Output the (X, Y) coordinate of the center of the cell containing the given text.  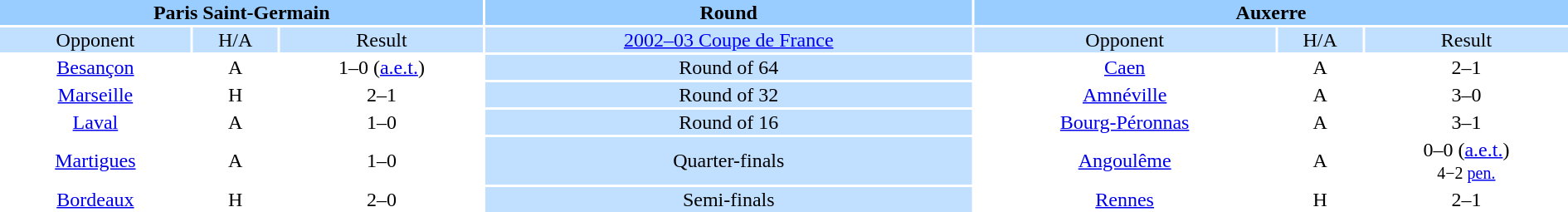
Semi-finals (728, 200)
Round of 16 (728, 122)
Round (728, 12)
2–0 (382, 200)
3–1 (1467, 122)
2002–03 Coupe de France (728, 40)
Martigues (95, 161)
Angoulême (1125, 161)
Round of 64 (728, 67)
Bourg-Péronnas (1125, 122)
Quarter-finals (728, 161)
Marseille (95, 95)
Auxerre (1271, 12)
Caen (1125, 67)
Round of 32 (728, 95)
3–0 (1467, 95)
Rennes (1125, 200)
Paris Saint-Germain (241, 12)
Amnéville (1125, 95)
Laval (95, 122)
1–0 (a.e.t.) (382, 67)
0–0 (a.e.t.) 4−2 pen. (1467, 161)
Bordeaux (95, 200)
Besançon (95, 67)
